Output the (x, y) coordinate of the center of the cell containing the given text.  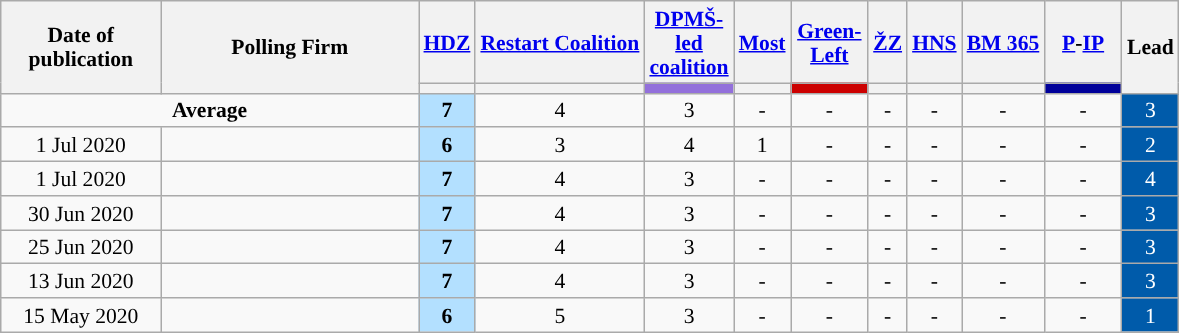
2 (1150, 145)
Polling Firm (290, 47)
HDZ (446, 42)
Green-Left (830, 42)
DPMŠ-led coalition (688, 42)
Date of publication (81, 47)
30 Jun 2020 (81, 213)
BM 365 (1004, 42)
15 May 2020 (81, 315)
5 (560, 315)
25 Jun 2020 (81, 247)
Average (210, 110)
ŽZ (888, 42)
13 Jun 2020 (81, 281)
Lead (1150, 47)
HNS (934, 42)
Most (762, 42)
P-IP (1083, 42)
Restart Coalition (560, 42)
